Pinpoint the cell where the given text exists, returning its (X, Y) midpoint coordinate. 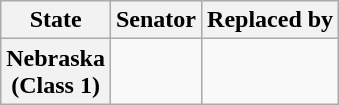
Replaced by (270, 20)
Senator (156, 20)
Nebraska(Class 1) (56, 72)
State (56, 20)
